Identify which cell holds the provided text, then report its (X, Y) central coordinate. 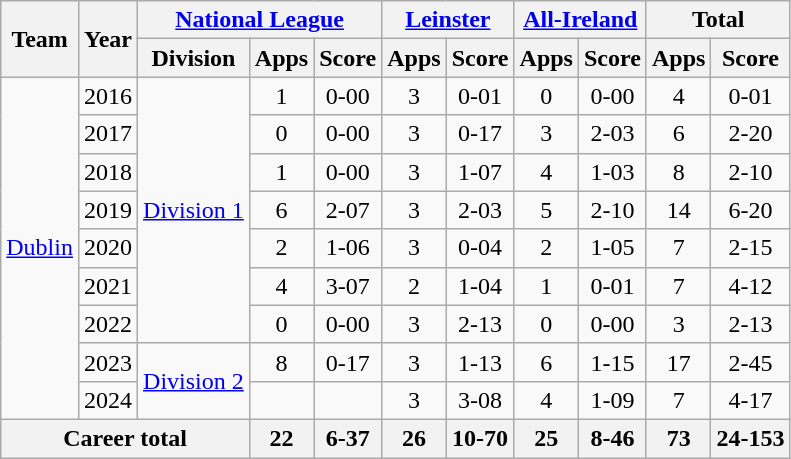
2-07 (348, 210)
2-15 (750, 248)
10-70 (480, 438)
1-04 (480, 286)
1-07 (480, 172)
17 (678, 362)
2018 (108, 172)
8-46 (612, 438)
2022 (108, 324)
22 (281, 438)
1-03 (612, 172)
73 (678, 438)
All-Ireland (580, 20)
24-153 (750, 438)
2020 (108, 248)
Division (194, 58)
Year (108, 39)
2024 (108, 400)
Division 2 (194, 381)
Team (40, 39)
4-12 (750, 286)
National League (260, 20)
1-15 (612, 362)
25 (546, 438)
3-08 (480, 400)
6-37 (348, 438)
2-20 (750, 134)
5 (546, 210)
2021 (108, 286)
2016 (108, 96)
Dublin (40, 248)
2023 (108, 362)
1-06 (348, 248)
Leinster (448, 20)
3-07 (348, 286)
2019 (108, 210)
Division 1 (194, 210)
2017 (108, 134)
26 (414, 438)
Career total (126, 438)
6-20 (750, 210)
2-45 (750, 362)
1-05 (612, 248)
14 (678, 210)
1-09 (612, 400)
Total (718, 20)
4-17 (750, 400)
0-04 (480, 248)
1-13 (480, 362)
